Determine the (X, Y) coordinate at the center of the cell enclosing the given text.  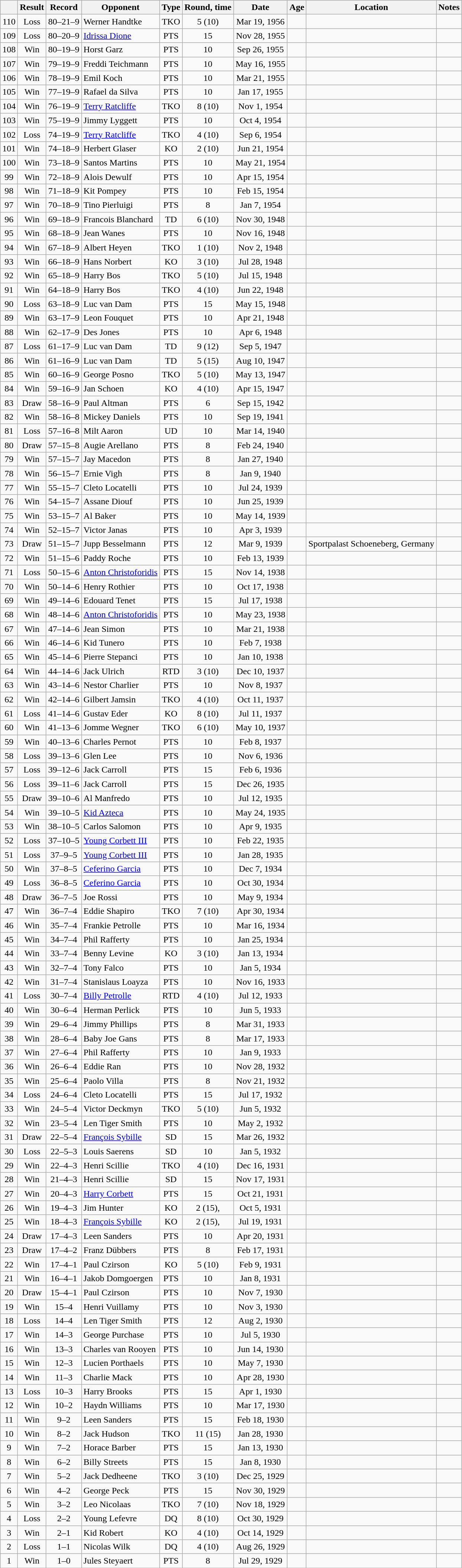
25 (9, 1222)
Baby Joe Gans (120, 1038)
63–17–9 (64, 318)
58–16–8 (64, 417)
78 (9, 473)
George Peck (120, 1490)
Nov 16, 1933 (261, 982)
14–3 (64, 1335)
93 (9, 262)
Emil Koch (120, 78)
10–2 (64, 1405)
13 (9, 1391)
Frankie Petrolle (120, 925)
39–11–6 (64, 784)
Pierre Stepanci (120, 657)
75–19–9 (64, 120)
Nov 7, 1930 (261, 1292)
Assane Diouf (120, 502)
104 (9, 106)
43–14–6 (64, 685)
11 (15) (208, 1434)
Feb 9, 1931 (261, 1264)
80–21–9 (64, 22)
Dec 26, 1935 (261, 784)
Herbert Glaser (120, 148)
80–19–9 (64, 50)
Result (32, 7)
53–15–7 (64, 516)
89 (9, 318)
Apr 20, 1931 (261, 1236)
33–7–4 (64, 954)
68 (9, 614)
Feb 6, 1936 (261, 770)
37–9–5 (64, 854)
38–10–5 (64, 826)
Jul 12, 1933 (261, 996)
May 13, 1947 (261, 374)
60–16–9 (64, 374)
Jul 15, 1948 (261, 276)
Feb 17, 1931 (261, 1250)
51–15–6 (64, 558)
55 (9, 798)
Alois Dewulf (120, 177)
63 (9, 685)
Oct 11, 1937 (261, 699)
67–18–9 (64, 247)
Paolo Villa (120, 1081)
2 (10) (208, 148)
Oct 17, 1938 (261, 586)
Aug 2, 1930 (261, 1321)
41 (9, 996)
Aug 26, 1929 (261, 1547)
45 (9, 939)
May 21, 1954 (261, 163)
Opponent (120, 7)
Apr 15, 1954 (261, 177)
Date (261, 7)
75 (9, 516)
18 (9, 1321)
Jan 9, 1940 (261, 473)
Jul 19, 1931 (261, 1222)
Jun 5, 1932 (261, 1109)
Mickey Daniels (120, 417)
17–4–1 (64, 1264)
Jul 5, 1930 (261, 1335)
64–18–9 (64, 290)
48 (9, 897)
Jan 8, 1931 (261, 1278)
24–5–4 (64, 1109)
19 (9, 1306)
91 (9, 290)
Apr 28, 1930 (261, 1377)
57 (9, 770)
Oct 4, 1954 (261, 120)
Jomme Wegner (120, 728)
Horst Garz (120, 50)
44–14–6 (64, 671)
27 (9, 1194)
Apr 30, 1934 (261, 911)
Billy Petrolle (120, 996)
71–18–9 (64, 191)
Jupp Besselmann (120, 544)
35 (9, 1081)
Charlie Mack (120, 1377)
Herman Perlick (120, 1010)
100 (9, 163)
Record (64, 7)
20 (9, 1292)
39–10–6 (64, 798)
Jan 8, 1930 (261, 1462)
48–14–6 (64, 614)
May 9, 1934 (261, 897)
Jack Dedheene (120, 1476)
106 (9, 78)
Jul 29, 1929 (261, 1561)
Mar 16, 1934 (261, 925)
87 (9, 346)
65 (9, 657)
67 (9, 629)
94 (9, 247)
Gustav Eder (120, 714)
73 (9, 544)
22–4–3 (64, 1165)
Oct 14, 1929 (261, 1533)
17–4–2 (64, 1250)
Type (171, 7)
Jan 10, 1938 (261, 657)
May 14, 1939 (261, 516)
Werner Handtke (120, 22)
11–3 (64, 1377)
Location (371, 7)
Nov 18, 1929 (261, 1504)
35–7–4 (64, 925)
Jack Ulrich (120, 671)
62–17–9 (64, 332)
73–18–9 (64, 163)
Eddie Shapiro (120, 911)
Jan 9, 1933 (261, 1052)
72 (9, 558)
Jan 5, 1934 (261, 968)
61 (9, 714)
56 (9, 784)
Sep 26, 1955 (261, 50)
50 (9, 869)
Dec 16, 1931 (261, 1165)
81 (9, 431)
99 (9, 177)
95 (9, 233)
22–5–3 (64, 1151)
Nov 16, 1948 (261, 233)
20–4–3 (64, 1194)
May 23, 1938 (261, 614)
Dec 10, 1937 (261, 671)
36 (9, 1066)
45–14–6 (64, 657)
Sep 19, 1941 (261, 417)
Jean Wanes (120, 233)
Apr 6, 1948 (261, 332)
Age (297, 7)
24 (9, 1236)
Glen Lee (120, 756)
37 (9, 1052)
31–7–4 (64, 982)
17–4–3 (64, 1236)
Jan Schoen (120, 388)
Jun 22, 1948 (261, 290)
55–15–7 (64, 488)
40–13–6 (64, 742)
Harry Brooks (120, 1391)
Charles Pernot (120, 742)
80–20–9 (64, 36)
53 (9, 826)
Sep 5, 1947 (261, 346)
50–14–6 (64, 586)
Nicolas Wilk (120, 1547)
61–16–9 (64, 360)
64 (9, 671)
Rafael da Silva (120, 92)
Nov 2, 1948 (261, 247)
Stanislaus Loayza (120, 982)
52 (9, 840)
39–12–6 (64, 770)
47–14–6 (64, 629)
14–4 (64, 1321)
41–14–6 (64, 714)
Francois Blanchard (120, 219)
Mar 26, 1932 (261, 1137)
Feb 13, 1939 (261, 558)
Jack Hudson (120, 1434)
8–2 (64, 1434)
70–18–9 (64, 205)
57–16–8 (64, 431)
3–2 (64, 1504)
Des Jones (120, 332)
15–4 (64, 1306)
32–7–4 (64, 968)
83 (9, 403)
31 (9, 1137)
24–6–4 (64, 1095)
79–19–9 (64, 64)
Mar 21, 1938 (261, 629)
23 (9, 1250)
Edouard Tenet (120, 600)
28 (9, 1180)
34 (9, 1095)
84 (9, 388)
101 (9, 148)
18–4–3 (64, 1222)
Feb 15, 1954 (261, 191)
108 (9, 50)
19–4–3 (64, 1208)
77 (9, 488)
21–4–3 (64, 1180)
9–2 (64, 1420)
42–14–6 (64, 699)
Ernie Vigh (120, 473)
Gilbert Jamsin (120, 699)
May 24, 1935 (261, 812)
22 (9, 1264)
54 (9, 812)
Jean Simon (120, 629)
Franz Dübbers (120, 1250)
110 (9, 22)
37–8–5 (64, 869)
Sportpalast Schoeneberg, Germany (371, 544)
29–6–4 (64, 1024)
52–15–7 (64, 530)
Harry Corbett (120, 1194)
Idrissa Dione (120, 36)
Jay Macedon (120, 459)
39 (9, 1024)
Jan 25, 1934 (261, 939)
86 (9, 360)
30 (9, 1151)
74–19–9 (64, 134)
Mar 21, 1955 (261, 78)
Jim Hunter (120, 1208)
65–18–9 (64, 276)
Jan 5, 1932 (261, 1151)
6–2 (64, 1462)
30–7–4 (64, 996)
Young Lefevre (120, 1518)
Nov 17, 1931 (261, 1180)
Horace Barber (120, 1448)
Feb 8, 1937 (261, 742)
79 (9, 459)
Billy Streets (120, 1462)
Feb 24, 1940 (261, 445)
Al Manfredo (120, 798)
105 (9, 92)
Paddy Roche (120, 558)
47 (9, 911)
Henry Rothier (120, 586)
Dec 25, 1929 (261, 1476)
Jul 12, 1935 (261, 798)
Nov 1, 1954 (261, 106)
Leon Fouquet (120, 318)
May 2, 1932 (261, 1123)
Mar 31, 1933 (261, 1024)
66–18–9 (64, 262)
34–7–4 (64, 939)
Paul Altman (120, 403)
7 (9, 1476)
76 (9, 502)
50–15–6 (64, 572)
Dec 7, 1934 (261, 869)
George Purchase (120, 1335)
77–19–9 (64, 92)
Carlos Salomon (120, 826)
Nov 30, 1948 (261, 219)
Milt Aaron (120, 431)
1 (9, 1561)
Kid Robert (120, 1533)
Kit Pompey (120, 191)
29 (9, 1165)
Mar 17, 1930 (261, 1405)
Jan 13, 1934 (261, 954)
43 (9, 968)
21 (9, 1278)
12–3 (64, 1363)
Jan 17, 1955 (261, 92)
Apr 21, 1948 (261, 318)
Feb 18, 1930 (261, 1420)
George Posno (120, 374)
Augie Arellano (120, 445)
Benny Levine (120, 954)
92 (9, 276)
26 (9, 1208)
Jakob Domgoergen (120, 1278)
51–15–7 (64, 544)
Jul 17, 1932 (261, 1095)
30–6–4 (64, 1010)
11 (9, 1420)
98 (9, 191)
28–6–4 (64, 1038)
32 (9, 1123)
69–18–9 (64, 219)
25–6–4 (64, 1081)
74–18–9 (64, 148)
9 (12) (208, 346)
39–10–5 (64, 812)
Jul 17, 1938 (261, 600)
Jimmy Phillips (120, 1024)
2–2 (64, 1518)
Jun 5, 1933 (261, 1010)
Oct 30, 1929 (261, 1518)
2–1 (64, 1533)
109 (9, 36)
69 (9, 600)
10–3 (64, 1391)
Sep 15, 1942 (261, 403)
36–8–5 (64, 883)
Eddie Ran (120, 1066)
36–7–4 (64, 911)
Nov 14, 1938 (261, 572)
56–15–7 (64, 473)
Nov 21, 1932 (261, 1081)
16 (9, 1349)
14 (9, 1377)
Henri Vuillamy (120, 1306)
66 (9, 643)
49 (9, 883)
60 (9, 728)
Oct 21, 1931 (261, 1194)
58 (9, 756)
May 16, 1955 (261, 64)
22–5–4 (64, 1137)
63–18–9 (64, 304)
102 (9, 134)
59 (9, 742)
46 (9, 925)
57–15–8 (64, 445)
Jun 25, 1939 (261, 502)
Louis Saerens (120, 1151)
71 (9, 572)
68–18–9 (64, 233)
Hans Norbert (120, 262)
Nov 8, 1937 (261, 685)
62 (9, 699)
Jun 14, 1930 (261, 1349)
Nov 30, 1929 (261, 1490)
4–2 (64, 1490)
Mar 9, 1939 (261, 544)
57–15–7 (64, 459)
Jan 27, 1940 (261, 459)
Mar 14, 1940 (261, 431)
1–1 (64, 1547)
36–7–5 (64, 897)
Leo Nicolaas (120, 1504)
Apr 1, 1930 (261, 1391)
May 10, 1937 (261, 728)
Jul 11, 1937 (261, 714)
16–4–1 (64, 1278)
7–2 (64, 1448)
Mar 19, 1956 (261, 22)
3 (9, 1533)
37–10–5 (64, 840)
Aug 10, 1947 (261, 360)
Victor Janas (120, 530)
May 15, 1948 (261, 304)
Oct 30, 1934 (261, 883)
Notes (449, 7)
15–4–1 (64, 1292)
82 (9, 417)
Jul 24, 1939 (261, 488)
May 7, 1930 (261, 1363)
41–13–6 (64, 728)
85 (9, 374)
97 (9, 205)
Haydn Williams (120, 1405)
Jimmy Lyggett (120, 120)
51 (9, 854)
Jul 28, 1948 (261, 262)
38 (9, 1038)
54–15–7 (64, 502)
Kid Azteca (120, 812)
Nov 28, 1955 (261, 36)
58–16–9 (64, 403)
49–14–6 (64, 600)
78–19–9 (64, 78)
Mar 17, 1933 (261, 1038)
Jan 13, 1930 (261, 1448)
13–3 (64, 1349)
33 (9, 1109)
103 (9, 120)
70 (9, 586)
39–13–6 (64, 756)
59–16–9 (64, 388)
23–5–4 (64, 1123)
26–6–4 (64, 1066)
Tino Pierluigi (120, 205)
Sep 6, 1954 (261, 134)
Jan 28, 1930 (261, 1434)
Jun 21, 1954 (261, 148)
Feb 22, 1935 (261, 840)
Apr 3, 1939 (261, 530)
Jan 28, 1935 (261, 854)
2 (9, 1547)
Tony Falco (120, 968)
61–17–9 (64, 346)
4 (9, 1518)
46–14–6 (64, 643)
Lucien Porthaels (120, 1363)
90 (9, 304)
5–2 (64, 1476)
Nov 3, 1930 (261, 1306)
42 (9, 982)
Round, time (208, 7)
76–19–9 (64, 106)
72–18–9 (64, 177)
40 (9, 1010)
Nov 6, 1936 (261, 756)
9 (9, 1448)
Charles van Rooyen (120, 1349)
74 (9, 530)
Kid Tunero (120, 643)
Nov 28, 1932 (261, 1066)
88 (9, 332)
Jan 7, 1954 (261, 205)
27–6–4 (64, 1052)
1–0 (64, 1561)
Al Baker (120, 516)
Freddi Teichmann (120, 64)
Jules Steyaert (120, 1561)
5 (9, 1504)
UD (171, 431)
5 (15) (208, 360)
17 (9, 1335)
80 (9, 445)
44 (9, 954)
Feb 7, 1938 (261, 643)
107 (9, 64)
Apr 15, 1947 (261, 388)
Albert Heyen (120, 247)
Santos Martins (120, 163)
Joe Rossi (120, 897)
Nestor Charlier (120, 685)
Oct 5, 1931 (261, 1208)
1 (10) (208, 247)
Apr 9, 1935 (261, 826)
Victor Deckmyn (120, 1109)
96 (9, 219)
